For the text-containing cell, return its midpoint in [x, y] coordinate format. 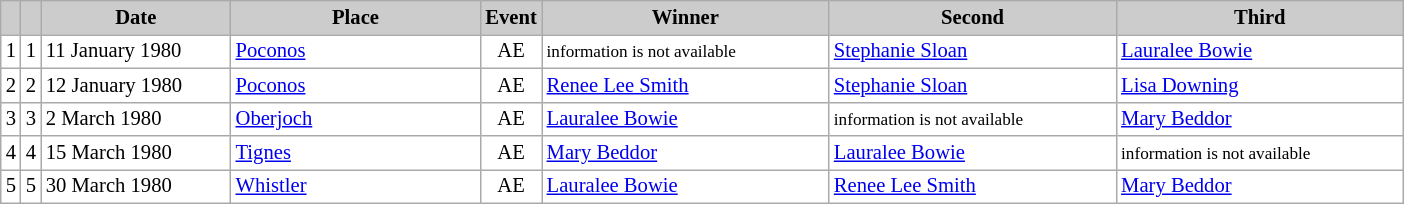
Whistler [356, 186]
2 March 1980 [136, 119]
Winner [686, 17]
Place [356, 17]
Third [1260, 17]
11 January 1980 [136, 51]
Event [510, 17]
Tignes [356, 153]
15 March 1980 [136, 153]
12 January 1980 [136, 85]
Oberjoch [356, 119]
30 March 1980 [136, 186]
Lisa Downing [1260, 85]
Second [972, 17]
Date [136, 17]
